Locate the cell with the specified text and output its [X, Y] center coordinate. 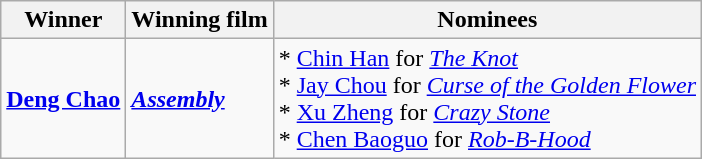
* Chin Han for The Knot * Jay Chou for Curse of the Golden Flower * Xu Zheng for Crazy Stone * Chen Baoguo for Rob-B-Hood [487, 98]
Deng Chao [64, 98]
Assembly [200, 98]
Nominees [487, 20]
Winning film [200, 20]
Winner [64, 20]
